Extract the [X, Y] coordinate from the center of the cell holding the provided text.  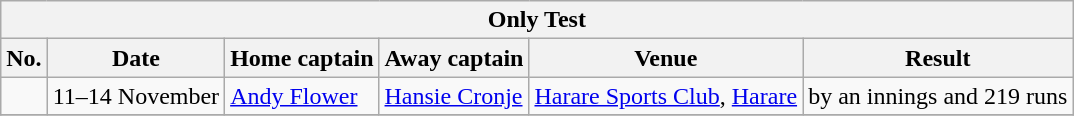
Harare Sports Club, Harare [666, 96]
Home captain [302, 58]
Result [938, 58]
11–14 November [136, 96]
Away captain [454, 58]
Hansie Cronje [454, 96]
Andy Flower [302, 96]
No. [24, 58]
by an innings and 219 runs [938, 96]
Date [136, 58]
Only Test [537, 20]
Venue [666, 58]
